Extract the [X, Y] coordinate from the center of the cell holding the provided text.  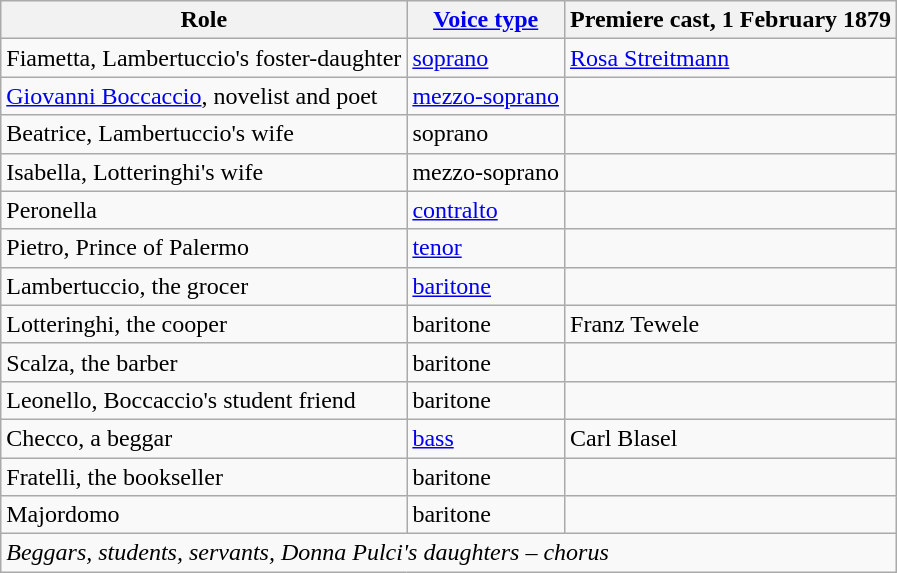
Rosa Streitmann [731, 58]
Pietro, Prince of Palermo [204, 248]
Majordomo [204, 515]
Lotteringhi, the cooper [204, 324]
Franz Tewele [731, 324]
Scalza, the barber [204, 362]
Voice type [486, 20]
Beggars, students, servants, Donna Pulci's daughters – chorus [449, 553]
contralto [486, 210]
Peronella [204, 210]
Carl Blasel [731, 438]
Premiere cast, 1 February 1879 [731, 20]
Checco, a beggar [204, 438]
Fiametta, Lambertuccio's foster-daughter [204, 58]
bass [486, 438]
Leonello, Boccaccio's student friend [204, 400]
Fratelli, the bookseller [204, 477]
Giovanni Boccaccio, novelist and poet [204, 96]
Role [204, 20]
Isabella, Lotteringhi's wife [204, 172]
tenor [486, 248]
Lambertuccio, the grocer [204, 286]
Beatrice, Lambertuccio's wife [204, 134]
